Provide the (x, y) coordinate of the cell's center where the given text is located.  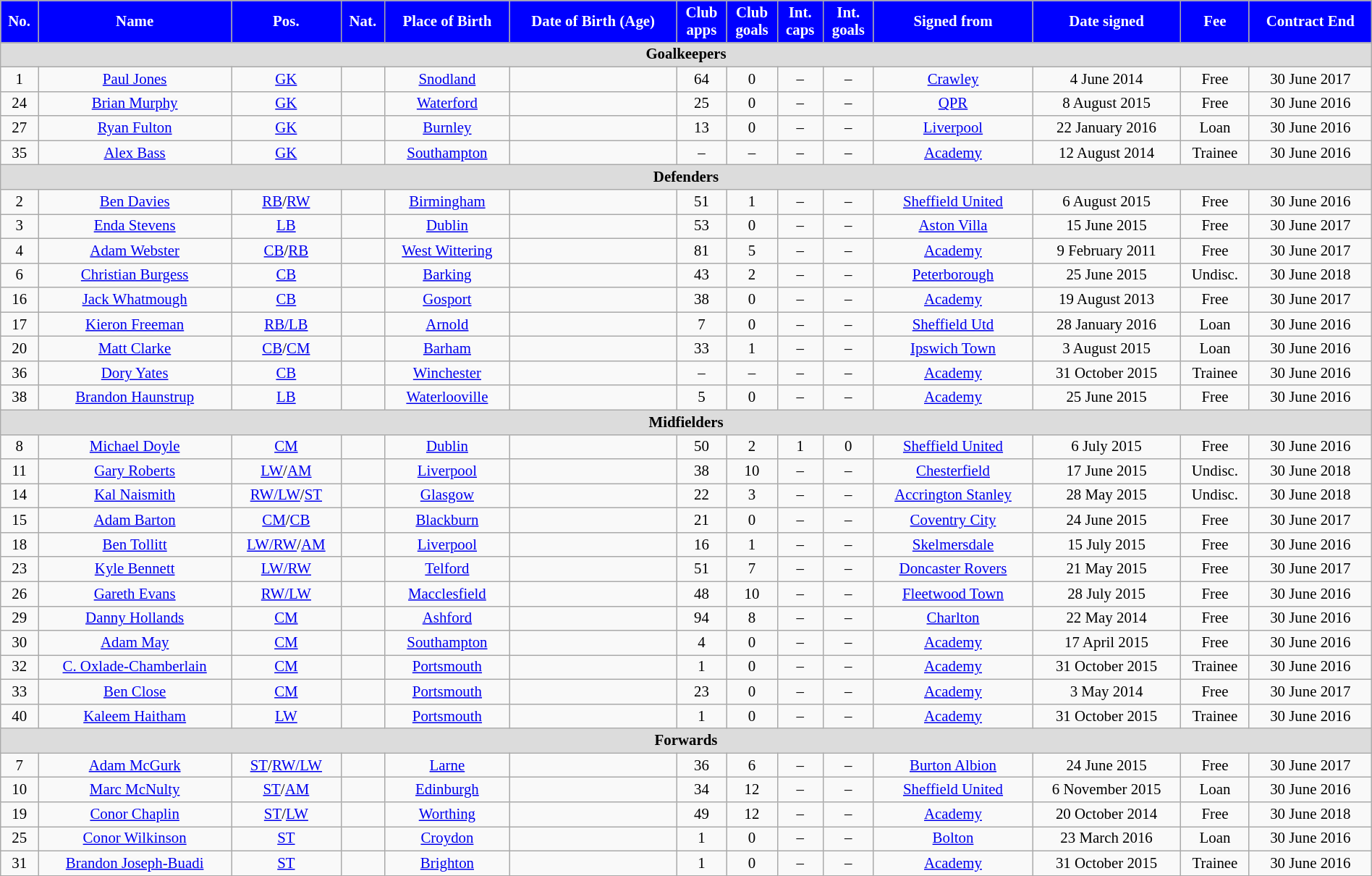
Name (135, 22)
26 (20, 594)
Pos. (287, 22)
Charlton (952, 618)
Brian Murphy (135, 104)
CM/CB (287, 521)
8 August 2015 (1107, 104)
24 (20, 104)
28 July 2015 (1107, 594)
RW/LW (287, 594)
Christian Burgess (135, 275)
50 (702, 447)
40 (20, 716)
Int.goals (848, 22)
12 August 2014 (1107, 153)
RB/RW (287, 202)
Clubgoals (752, 22)
LW/RW (287, 569)
Forwards (686, 741)
Conor Chaplin (135, 814)
Dory Yates (135, 373)
94 (702, 618)
Telford (447, 569)
49 (702, 814)
Adam Barton (135, 521)
Burnley (447, 128)
35 (20, 153)
9 February 2011 (1107, 250)
48 (702, 594)
Fee (1216, 22)
15 June 2015 (1107, 226)
Waterford (447, 104)
LW/AM (287, 471)
64 (702, 79)
30 (20, 643)
Kaleem Haitham (135, 716)
QPR (952, 104)
Ben Davies (135, 202)
Barham (447, 349)
Adam McGurk (135, 765)
28 May 2015 (1107, 496)
Aston Villa (952, 226)
Coventry City (952, 521)
Chesterfield (952, 471)
Contract End (1310, 22)
17 April 2015 (1107, 643)
4 June 2014 (1107, 79)
Kyle Bennett (135, 569)
Ben Close (135, 691)
29 (20, 618)
21 May 2015 (1107, 569)
21 (702, 521)
Winchester (447, 373)
23 March 2016 (1107, 839)
Sheffield Utd (952, 324)
Marc McNulty (135, 790)
Larne (447, 765)
Date of Birth (Age) (593, 22)
Skelmersdale (952, 544)
Snodland (447, 79)
Clubapps (702, 22)
RB/LB (287, 324)
LW/RW/AM (287, 544)
Midfielders (686, 422)
6 August 2015 (1107, 202)
Place of Birth (447, 22)
32 (20, 667)
Int.caps (800, 22)
Brighton (447, 863)
Ben Tollitt (135, 544)
18 (20, 544)
Waterlooville (447, 397)
Adam Webster (135, 250)
Macclesfield (447, 594)
Birmingham (447, 202)
20 October 2014 (1107, 814)
Michael Doyle (135, 447)
Ryan Fulton (135, 128)
Signed from (952, 22)
Burton Albion (952, 765)
Edinburgh (447, 790)
22 (702, 496)
Croydon (447, 839)
Kal Naismith (135, 496)
53 (702, 226)
LW (287, 716)
28 January 2016 (1107, 324)
Adam May (135, 643)
Nat. (363, 22)
Enda Stevens (135, 226)
Jack Whatmough (135, 300)
19 August 2013 (1107, 300)
Fleetwood Town (952, 594)
22 January 2016 (1107, 128)
Brandon Haunstrup (135, 397)
Gareth Evans (135, 594)
Blackburn (447, 521)
6 July 2015 (1107, 447)
ST/LW (287, 814)
17 June 2015 (1107, 471)
Arnold (447, 324)
15 July 2015 (1107, 544)
Peterborough (952, 275)
11 (20, 471)
Paul Jones (135, 79)
31 (20, 863)
Glasgow (447, 496)
81 (702, 250)
CB/RB (287, 250)
Bolton (952, 839)
Ashford (447, 618)
RW/LW/ST (287, 496)
3 August 2015 (1107, 349)
Gosport (447, 300)
Worthing (447, 814)
13 (702, 128)
Kieron Freeman (135, 324)
ST/RW/LW (287, 765)
ST/AM (287, 790)
14 (20, 496)
Date signed (1107, 22)
Conor Wilkinson (135, 839)
22 May 2014 (1107, 618)
Accrington Stanley (952, 496)
Alex Bass (135, 153)
Danny Hollands (135, 618)
43 (702, 275)
C. Oxlade-Chamberlain (135, 667)
Goalkeepers (686, 54)
Crawley (952, 79)
Ipswich Town (952, 349)
17 (20, 324)
Brandon Joseph-Buadi (135, 863)
No. (20, 22)
Defenders (686, 177)
20 (20, 349)
15 (20, 521)
Matt Clarke (135, 349)
19 (20, 814)
Doncaster Rovers (952, 569)
CB/CM (287, 349)
3 May 2014 (1107, 691)
27 (20, 128)
West Wittering (447, 250)
Barking (447, 275)
Gary Roberts (135, 471)
6 November 2015 (1107, 790)
34 (702, 790)
